Return the (x, y) coordinate for the center point of the cell that contains the specified text.  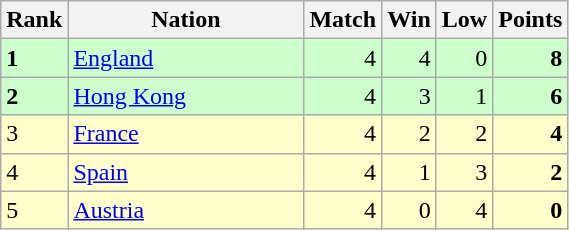
Match (343, 20)
5 (34, 210)
Low (464, 20)
Win (410, 20)
8 (530, 58)
Spain (186, 172)
Hong Kong (186, 96)
Rank (34, 20)
France (186, 134)
England (186, 58)
6 (530, 96)
Points (530, 20)
Nation (186, 20)
Austria (186, 210)
